For the text-containing cell, return its midpoint in (x, y) coordinate format. 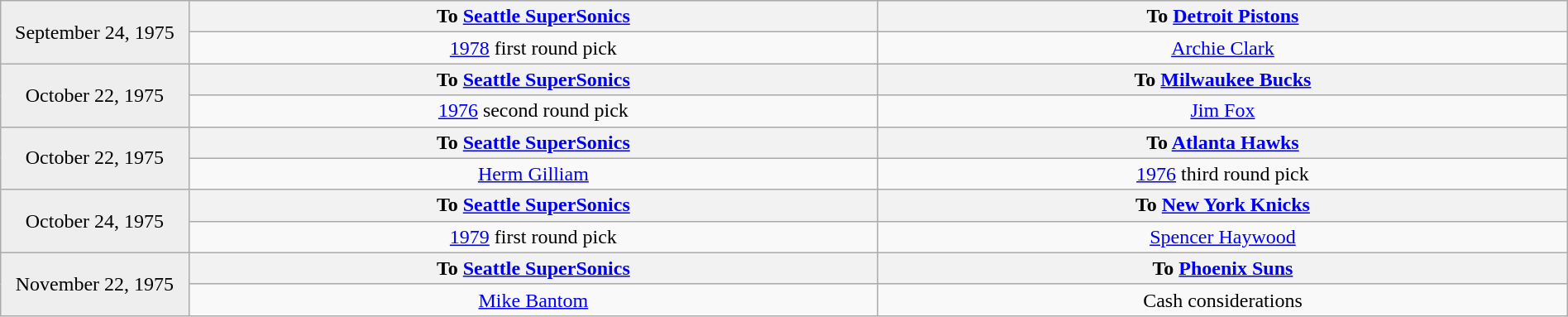
To New York Knicks (1223, 205)
To Detroit Pistons (1223, 17)
1978 first round pick (533, 48)
Cash considerations (1223, 300)
1976 third round pick (1223, 174)
Spencer Haywood (1223, 237)
Archie Clark (1223, 48)
1979 first round pick (533, 237)
1976 second round pick (533, 111)
To Milwaukee Bucks (1223, 79)
November 22, 1975 (94, 284)
To Atlanta Hawks (1223, 142)
October 24, 1975 (94, 221)
Mike Bantom (533, 300)
Jim Fox (1223, 111)
September 24, 1975 (94, 32)
Herm Gilliam (533, 174)
To Phoenix Suns (1223, 268)
